Return the (X, Y) coordinate for the center point of the cell that contains the specified text.  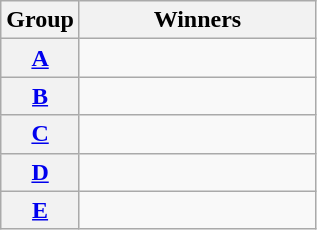
Winners (197, 20)
D (40, 172)
Group (40, 20)
C (40, 134)
B (40, 96)
E (40, 210)
A (40, 58)
